Locate the cell with the specified text and output its (X, Y) center coordinate. 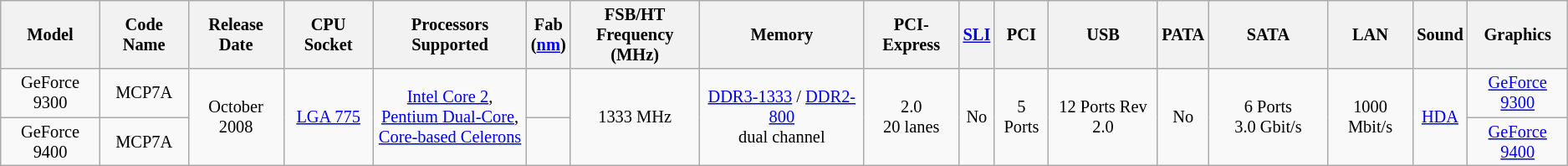
PATA (1182, 34)
1000 Mbit/s (1371, 117)
Memory (782, 34)
Model (50, 34)
PCI-Express (912, 34)
October 2008 (236, 117)
Code Name (144, 34)
6 Ports 3.0 Gbit/s (1268, 117)
SLI (977, 34)
5 Ports (1021, 117)
USB (1104, 34)
1333 MHz (636, 117)
FSB/HTFrequency (MHz) (636, 34)
Graphics (1518, 34)
Sound (1440, 34)
LGA 775 (328, 117)
Intel Core 2,Pentium Dual-Core, Core-based Celerons (450, 117)
DDR3-1333 / DDR2-800dual channel (782, 117)
LAN (1371, 34)
2.020 lanes (912, 117)
HDA (1440, 117)
Fab(nm) (549, 34)
Processors Supported (450, 34)
PCI (1021, 34)
CPU Socket (328, 34)
12 Ports Rev 2.0 (1104, 117)
SATA (1268, 34)
Release Date (236, 34)
